Extract the [x, y] coordinate from the center of the cell holding the provided text.  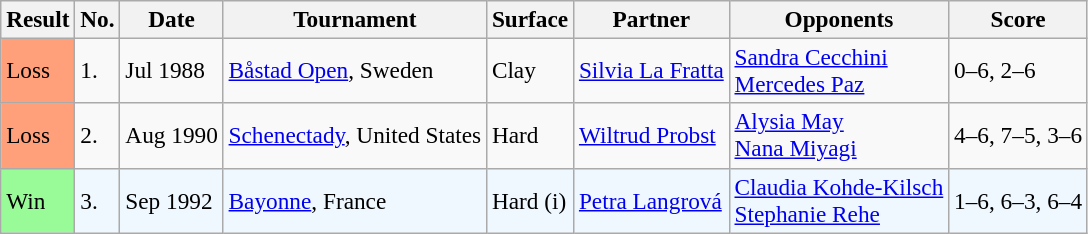
Hard (i) [530, 200]
Schenectady, United States [354, 136]
2. [98, 136]
No. [98, 19]
Partner [652, 19]
Aug 1990 [172, 136]
1–6, 6–3, 6–4 [1018, 200]
4–6, 7–5, 3–6 [1018, 136]
Petra Langrová [652, 200]
Opponents [839, 19]
Alysia May Nana Miyagi [839, 136]
Wiltrud Probst [652, 136]
Clay [530, 70]
1. [98, 70]
Claudia Kohde-Kilsch Stephanie Rehe [839, 200]
Score [1018, 19]
Tournament [354, 19]
Sep 1992 [172, 200]
Sandra Cecchini Mercedes Paz [839, 70]
Bayonne, France [354, 200]
Surface [530, 19]
Jul 1988 [172, 70]
Result [38, 19]
Date [172, 19]
Win [38, 200]
Hard [530, 136]
Båstad Open, Sweden [354, 70]
3. [98, 200]
0–6, 2–6 [1018, 70]
Silvia La Fratta [652, 70]
